Provide the (X, Y) coordinate of the cell's center where the given text is located.  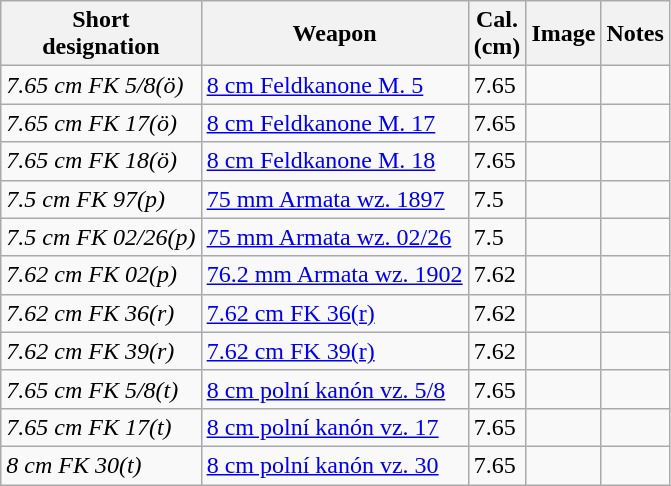
Image (564, 34)
8 cm Feldkanone M. 17 (334, 123)
7.65 cm FK 17(t) (101, 427)
Cal.(cm) (497, 34)
7.65 cm FK 17(ö) (101, 123)
76.2 mm Armata wz. 1902 (334, 275)
7.5 cm FK 97(p) (101, 199)
8 cm Feldkanone M. 5 (334, 85)
8 cm Feldkanone M. 18 (334, 161)
Shortdesignation (101, 34)
8 cm FK 30(t) (101, 465)
75 mm Armata wz. 02/26 (334, 237)
75 mm Armata wz. 1897 (334, 199)
7.65 cm FK 18(ö) (101, 161)
Weapon (334, 34)
8 cm polní kanón vz. 17 (334, 427)
7.65 cm FK 5/8(t) (101, 389)
7.62 cm FK 02(p) (101, 275)
7.5 cm FK 02/26(p) (101, 237)
Notes (635, 34)
8 cm polní kanón vz. 30 (334, 465)
7.65 cm FK 5/8(ö) (101, 85)
8 cm polní kanón vz. 5/8 (334, 389)
